Locate the cell with the specified text and output its (X, Y) center coordinate. 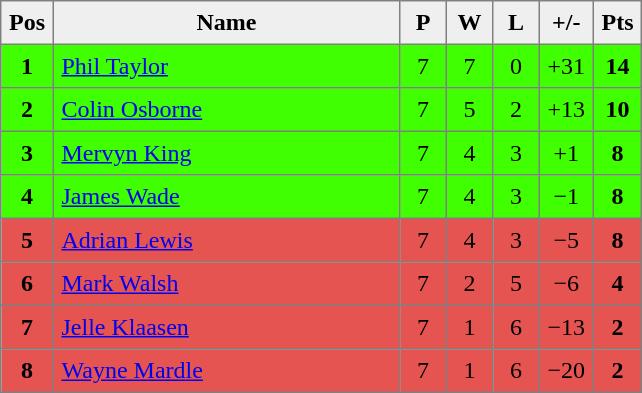
+/- (566, 23)
Mervyn King (226, 153)
−1 (566, 197)
+13 (566, 110)
Pos (27, 23)
−20 (566, 371)
+31 (566, 66)
−5 (566, 240)
James Wade (226, 197)
Pts (617, 23)
Name (226, 23)
L (516, 23)
14 (617, 66)
Phil Taylor (226, 66)
Adrian Lewis (226, 240)
0 (516, 66)
10 (617, 110)
Jelle Klaasen (226, 327)
Mark Walsh (226, 284)
W (469, 23)
Wayne Mardle (226, 371)
P (423, 23)
−13 (566, 327)
Colin Osborne (226, 110)
−6 (566, 284)
+1 (566, 153)
